Capture the cell that displays the provided text and extract its (X, Y) central coordinate. 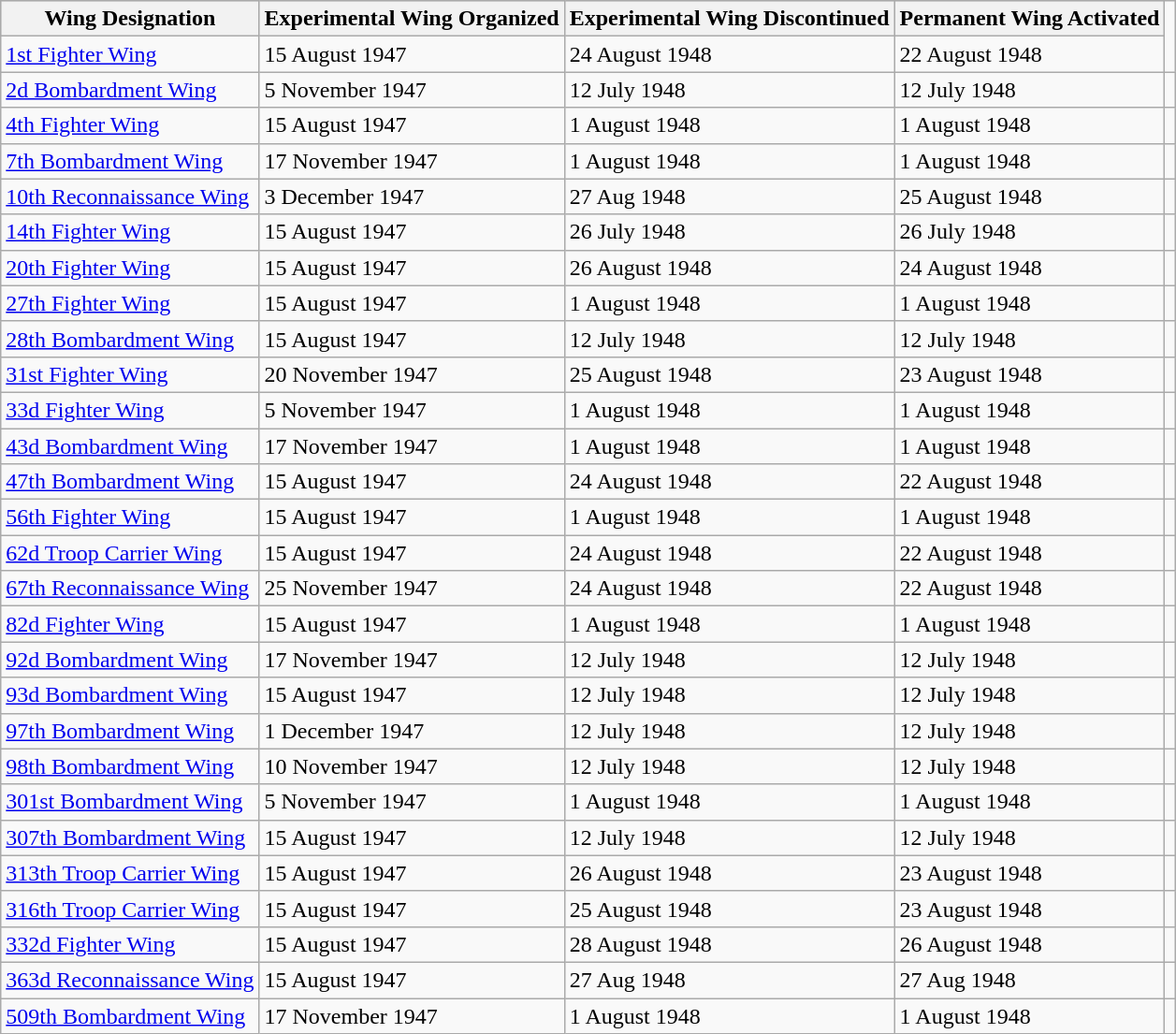
307th Bombardment Wing (130, 837)
62d Troop Carrier Wing (130, 553)
33d Fighter Wing (130, 410)
Experimental Wing Organized (412, 19)
7th Bombardment Wing (130, 161)
509th Bombardment Wing (130, 1015)
313th Troop Carrier Wing (130, 873)
28 August 1948 (730, 944)
27th Fighter Wing (130, 303)
10th Reconnaissance Wing (130, 197)
43d Bombardment Wing (130, 446)
56th Fighter Wing (130, 517)
14th Fighter Wing (130, 232)
1st Fighter Wing (130, 54)
Permanent Wing Activated (1029, 19)
31st Fighter Wing (130, 374)
1 December 1947 (412, 731)
20 November 1947 (412, 374)
67th Reconnaissance Wing (130, 589)
316th Troop Carrier Wing (130, 909)
4th Fighter Wing (130, 125)
20th Fighter Wing (130, 268)
2d Bombardment Wing (130, 90)
93d Bombardment Wing (130, 695)
363d Reconnaissance Wing (130, 980)
10 November 1947 (412, 766)
25 November 1947 (412, 589)
3 December 1947 (412, 197)
332d Fighter Wing (130, 944)
28th Bombardment Wing (130, 339)
Wing Designation (130, 19)
98th Bombardment Wing (130, 766)
47th Bombardment Wing (130, 482)
Experimental Wing Discontinued (730, 19)
82d Fighter Wing (130, 624)
92d Bombardment Wing (130, 660)
97th Bombardment Wing (130, 731)
301st Bombardment Wing (130, 802)
